Identify which cell holds the provided text, then report its (x, y) central coordinate. 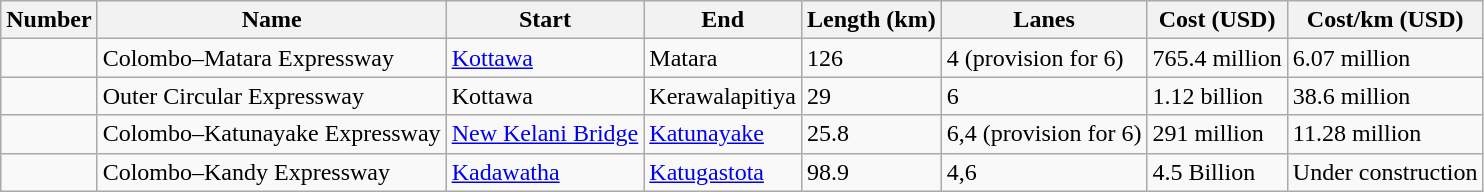
Katunayake (723, 134)
126 (871, 58)
Matara (723, 58)
38.6 million (1385, 96)
Cost/km (USD) (1385, 20)
Number (49, 20)
6.07 million (1385, 58)
Colombo–Kandy Expressway (272, 172)
Katugastota (723, 172)
25.8 (871, 134)
6 (1044, 96)
End (723, 20)
765.4 million (1217, 58)
Lanes (1044, 20)
29 (871, 96)
Colombo–Matara Expressway (272, 58)
New Kelani Bridge (545, 134)
98.9 (871, 172)
Length (km) (871, 20)
Cost (USD) (1217, 20)
Under construction (1385, 172)
Colombo–Katunayake Expressway (272, 134)
1.12 billion (1217, 96)
4 (provision for 6) (1044, 58)
Name (272, 20)
Start (545, 20)
Kadawatha (545, 172)
4.5 Billion (1217, 172)
Outer Circular Expressway (272, 96)
4,6 (1044, 172)
6,4 (provision for 6) (1044, 134)
Kerawalapitiya (723, 96)
291 million (1217, 134)
11.28 million (1385, 134)
